Extract the (x, y) coordinate from the center of the cell holding the provided text.  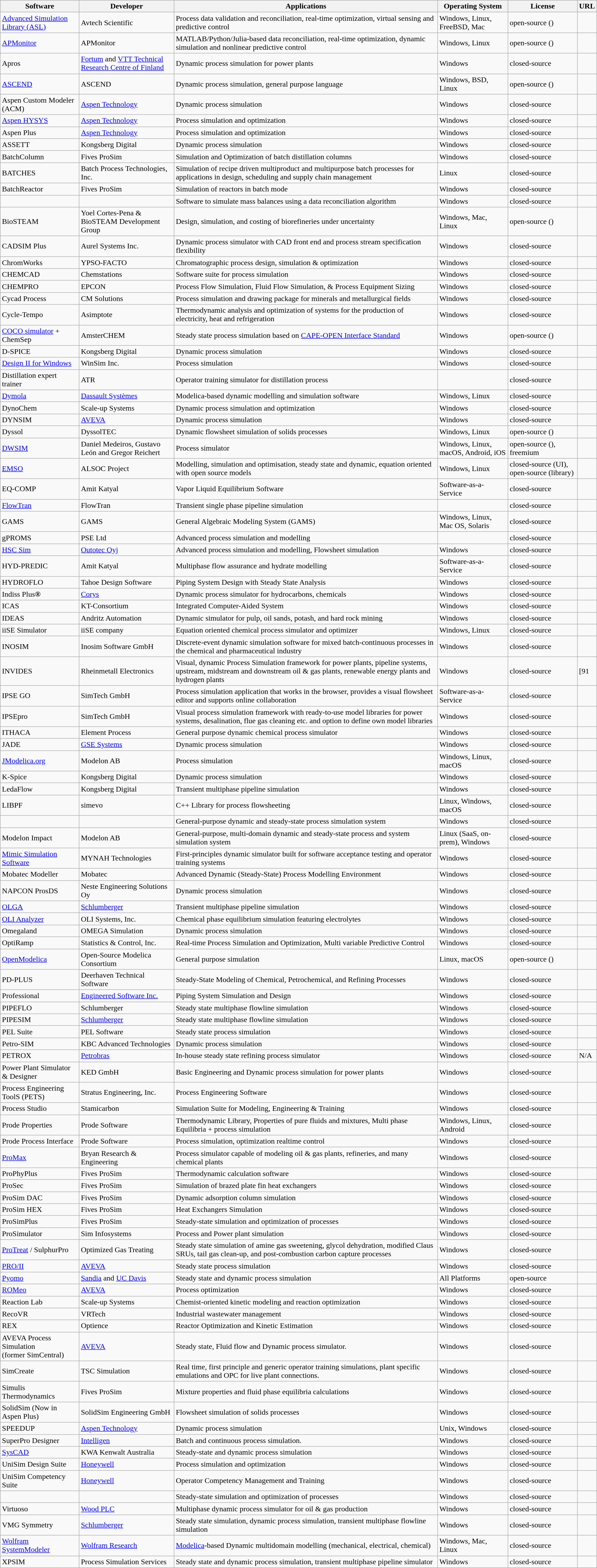
ICAS (40, 606)
YPSO-FACTO (127, 263)
Neste Engineering Solutions Oy (127, 890)
Distillation expert trainer (40, 380)
Thermodynamic calculation software (306, 1173)
Chemstations (127, 275)
Outotec Oyj (127, 550)
Chromatographic process design, simulation & optimization (306, 263)
Dynamic process simulation for power plants (306, 64)
K-Spice (40, 777)
OLGA (40, 907)
BioSTEAM (40, 222)
INOSIM (40, 646)
Wood PLC (127, 1509)
open-source (), freemium (543, 448)
Advanced process simulation and modelling (306, 538)
PRO/II (40, 1266)
Steady state, Fluid flow and Dynamic process simulator. (306, 1346)
Engineered Software Inc. (127, 996)
Unix, Windows (473, 1428)
Chemist-oriented kinetic modeling and reaction optimization (306, 1302)
Equation oriented chemical process simulator and optimizer (306, 630)
UniSim Design Suite (40, 1464)
OMEGA Simulation (127, 931)
Industrial wastewater management (306, 1314)
Daniel Medeiros, Gustavo León and Gregor Reichert (127, 448)
TSC Simulation (127, 1371)
Integrated Computer-Aided System (306, 606)
Process simulation application that works in the browser, provides a visual flowsheet editor and supports online collaboration (306, 696)
Operating System (473, 6)
Stamicarbon (127, 1109)
Dassault Systèmes (127, 396)
IDEAS (40, 618)
General-purpose dynamic and steady-state process simulation system (306, 821)
CHEMPRO (40, 287)
Dyssol (40, 432)
VMG Symmetry (40, 1525)
Optience (127, 1326)
PETROX (40, 1056)
Process Engineering ToolS (PETS) (40, 1093)
IPSEpro (40, 716)
Dynamic process simulation, general purpose language (306, 84)
Process simulation and drawing package for minerals and metallurgical fields (306, 298)
OptiRamp (40, 943)
Steady-State Modeling of Chemical, Petrochemical, and Refining Processes (306, 980)
DWSIM (40, 448)
Aspen Custom Modeler (ACM) (40, 105)
Cycle-Tempo (40, 315)
EQ-COMP (40, 489)
ROMeo (40, 1290)
MYNAH Technologies (127, 858)
Tahoe Design Software (127, 582)
ProMax (40, 1157)
Discrete-event dynamic simulation software for mixed batch-continuous processes in the chemical and pharmaceutical industry (306, 646)
NAPCON ProsDS (40, 890)
Modelon Impact (40, 838)
JModelica.org (40, 761)
Pyomo (40, 1278)
Applications (306, 6)
Dynamic process simulator with CAD front end and process stream specification flexibility (306, 246)
Process optimization (306, 1290)
Developer (127, 6)
Thermodynamic Library, Properties of pure fluids and mixtures, Multi phase Equilibria + process simulation (306, 1125)
Cycad Process (40, 298)
EMSO (40, 469)
C++ Library for process flowsheeting (306, 805)
PEL Software (127, 1032)
Optimized Gas Treating (127, 1250)
Sim Infosystems (127, 1234)
Omegaland (40, 931)
GSE Systems (127, 745)
CADSIM Plus (40, 246)
HYDROFLO (40, 582)
VRTech (127, 1314)
SysCAD (40, 1452)
General purpose simulation (306, 959)
Piping System Simulation and Design (306, 996)
Process and Power plant simulation (306, 1234)
All Platforms (473, 1278)
Design II for Windows (40, 363)
Vapor Liquid Equilibrium Software (306, 489)
[91 (587, 671)
closed-source (UI), open-source (library) (543, 469)
Aspen Plus (40, 133)
D-SPICE (40, 351)
MATLAB/Python/Julia-based data reconciliation, real-time optimization, dynamic simulation and nonlinear predictive control (306, 43)
ProSec (40, 1185)
Windows, Linux, macOS (473, 761)
Dynamic process simulator for hydrocarbons, chemicals (306, 594)
Modelica-based Dynamic multidomain modelling (mechanical, electrical, chemical) (306, 1545)
SuperPro Designer (40, 1440)
Petrobras (127, 1056)
PSE Ltd (127, 538)
License (543, 6)
WinSim Inc. (127, 363)
ProSimulator (40, 1234)
RecoVR (40, 1314)
Dymola (40, 396)
KED GmbH (127, 1072)
Asimptote (127, 315)
Prode Process Interface (40, 1141)
Linux (SaaS, on-prem), Windows (473, 838)
Simulation and Optimization of batch distillation columns (306, 156)
Software to simulate mass balances using a data reconciliation algorithm (306, 201)
Power Plant Simulator & Designer (40, 1072)
ProSimPlus (40, 1222)
Piping System Design with Steady State Analysis (306, 582)
PEL Suite (40, 1032)
Mobatec Modeller (40, 874)
Wolfram Research (127, 1545)
Process Studio (40, 1109)
Bryan Research & Engineering (127, 1157)
General Algebraic Modeling System (GAMS) (306, 521)
SolidSim Engineering GmbH (127, 1412)
LedaFlow (40, 789)
CHEMCAD (40, 275)
Linux, macOS (473, 959)
Modelling, simulation and optimisation, steady state and dynamic, equation oriented with open source models (306, 469)
Software suite for process simulation (306, 275)
iiSE company (127, 630)
Transient single phase pipeline simulation (306, 505)
ALSOC Project (127, 469)
Inosim Software GmbH (127, 646)
REX (40, 1326)
Process simulator (306, 448)
Steady-state and dynamic process simulation (306, 1452)
ProSim DAC (40, 1197)
Operator training simulator for distillation process (306, 380)
Windows, Linux, Android (473, 1125)
IPSE GO (40, 696)
General-purpose, multi-domain dynamic and steady-state process and system simulation system (306, 838)
Linux, Windows, macOS (473, 805)
Software (40, 6)
ITHACA (40, 733)
Process Simulation Services (127, 1562)
KWA Kenwalt Australia (127, 1452)
Rheinmetall Electronics (127, 671)
Open-Source Modelica Consortium (127, 959)
Windows, Linux, macOS, Android, iOS (473, 448)
Flowsheet simulation of solids processes (306, 1412)
OpenModelica (40, 959)
In-house steady state refining process simulator (306, 1056)
Virtuoso (40, 1509)
ProSim HEX (40, 1210)
Advanced Dynamic (Steady-State) Process Modelling Environment (306, 874)
Process Flow Simulation, Fluid Flow Simulation, & Process Equipment Sizing (306, 287)
CM Solutions (127, 298)
Simulation of brazed plate fin heat exchangers (306, 1185)
simevo (127, 805)
URL (587, 6)
BatchReactor (40, 189)
COCO simulator + ChemSep (40, 335)
General purpose dynamic chemical process simulator (306, 733)
Yoel Cortes-Pena & BioSTEAM Development Group (127, 222)
HSC Sim (40, 550)
Apros (40, 64)
Indiss Plus® (40, 594)
Batch Process Technologies, Inc. (127, 173)
ASSETT (40, 145)
Sandia and UC Davis (127, 1278)
KT-Consortium (127, 606)
KBC Advanced Technologies (127, 1044)
DyssolTEC (127, 432)
Windows, Linux, FreeBSD, Mac (473, 23)
Simulis Thermodynamics (40, 1392)
BatchColumn (40, 156)
Corys (127, 594)
Petro-SIM (40, 1044)
Operator Competency Management and Training (306, 1480)
ProTreat / SulphurPro (40, 1250)
Simulation of recipe driven multiproduct and multipurpose batch processes for applications in design, scheduling and supply chain management (306, 173)
JADE (40, 745)
ChromWorks (40, 263)
Process Engineering Software (306, 1093)
Real-time Process Simulation and Optimization, Multi variable Predictive Control (306, 943)
Fortum and VTT Technical Research Centre of Finland (127, 64)
Multiphase flow assurance and hydrate modelling (306, 566)
PD-PLUS (40, 980)
Multiphase dynamic process simulator for oil & gas production (306, 1509)
SPEEDUP (40, 1428)
XPSIM (40, 1562)
Modelica-based dynamic modelling and simulation software (306, 396)
SolidSim (Now in Aspen Plus) (40, 1412)
Aurel Systems Inc. (127, 246)
BATCHES (40, 173)
Professional (40, 996)
PIPESIM (40, 1020)
Steady state simulation, dynamic process simulation, transient multiphase flowline simulation (306, 1525)
Element Process (127, 733)
OLI Systems, Inc. (127, 919)
Batch and continuous process simulation. (306, 1440)
Statistics & Control, Inc. (127, 943)
iiSE Simulator (40, 630)
Avtech Scientific (127, 23)
Basic Engineering and Dynamic process simulation for power plants (306, 1072)
SimCreate (40, 1371)
Advanced process simulation and modelling, Flowsheet simulation (306, 550)
Windows, BSD, Linux (473, 84)
Wolfram SystemModeler (40, 1545)
AmsterCHEM (127, 335)
Process data validation and reconciliation, real-time optimization, virtual sensing and predictive control (306, 23)
Steady state and dynamic process simulation, transient multiphase pipeline simulator (306, 1562)
Aspen HYSYS (40, 121)
Dynamic simulator for pulp, oil sands, potash, and hard rock mining (306, 618)
Design, simulation, and costing of biorefineries under uncertainty (306, 222)
HYD-PREDIC (40, 566)
ProPhyPlus (40, 1173)
PIPEFLO (40, 1008)
INVIDES (40, 671)
Stratus Engineering, Inc. (127, 1093)
Dynamic flowsheet simulation of solids processes (306, 432)
LIBPF (40, 805)
open-source (543, 1278)
First-principles dynamic simulator built for software acceptance testing and operator training systems (306, 858)
N/A (587, 1056)
Process simulator capable of modeling oil & gas plants, refineries, and many chemical plants (306, 1157)
Heat Exchangers Simulation (306, 1210)
DynoChem (40, 408)
Reaction Lab (40, 1302)
Process simulation, optimization realtime control (306, 1141)
Thermodynamic analysis and optimization of systems for the production of electricity, heat and refrigeration (306, 315)
Steady state process simulation based on CAPE-OPEN Interface Standard (306, 335)
Advanced Simulation Library (ASL) (40, 23)
Chemical phase equilibrium simulation featuring electrolytes (306, 919)
OLI Analyzer (40, 919)
Mimic Simulation Software (40, 858)
UniSim Competency Suite (40, 1480)
Intelligen (127, 1440)
ATR (127, 380)
EPCON (127, 287)
Simulation of reactors in batch mode (306, 189)
Mixture properties and fluid phase equilibria calculations (306, 1392)
Reactor Optimization and Kinetic Estimation (306, 1326)
Dynamic process simulation and optimization (306, 408)
Deerhaven Technical Software (127, 980)
AVEVA Process Simulation(former SimCentral) (40, 1346)
Dynamic adsorption column simulation (306, 1197)
Prode Properties (40, 1125)
Linux (473, 173)
Andritz Automation (127, 618)
gPROMS (40, 538)
Mobatec (127, 874)
Real time, first principle and generic operator training simulations, plant specific emulations and OPC for live plant connections. (306, 1371)
Windows, Linux, Mac OS, Solaris (473, 521)
DYNSIM (40, 420)
Simulation Suite for Modeling, Engineering & Training (306, 1109)
Steady state and dynamic process simulation (306, 1278)
